Scan for the cell matching the given text and deliver its (x, y) coordinate at center. 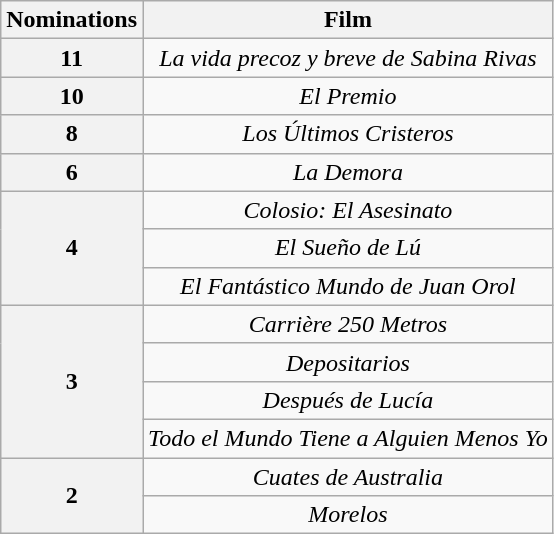
El Sueño de Lú (348, 248)
Los Últimos Cristeros (348, 134)
4 (72, 248)
Todo el Mundo Tiene a Alguien Menos Yo (348, 438)
El Fantástico Mundo de Juan Orol (348, 286)
La vida precoz y breve de Sabina Rivas (348, 58)
Cuates de Australia (348, 477)
8 (72, 134)
3 (72, 381)
Nominations (72, 20)
Depositarios (348, 362)
2 (72, 496)
Film (348, 20)
La Demora (348, 172)
11 (72, 58)
6 (72, 172)
Carrière 250 Metros (348, 324)
Después de Lucía (348, 400)
Colosio: El Asesinato (348, 210)
El Premio (348, 96)
Morelos (348, 515)
10 (72, 96)
